Detect which cell encompasses the target text, then output its [x, y] center coordinate. 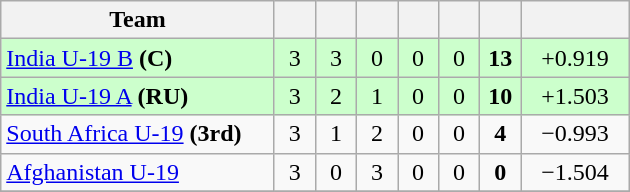
+0.919 [576, 58]
10 [500, 96]
Team [138, 20]
India U-19 A (RU) [138, 96]
India U-19 B (C) [138, 58]
South Africa U-19 (3rd) [138, 134]
+1.503 [576, 96]
−0.993 [576, 134]
Afghanistan U-19 [138, 172]
−1.504 [576, 172]
4 [500, 134]
13 [500, 58]
